Locate the cell with the specified text and output its (x, y) center coordinate. 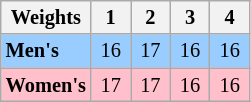
3 (190, 17)
Weights (46, 17)
4 (230, 17)
Men's (46, 51)
1 (111, 17)
2 (150, 17)
Women's (46, 85)
